Extract the (X, Y) coordinate from the center of the cell holding the provided text.  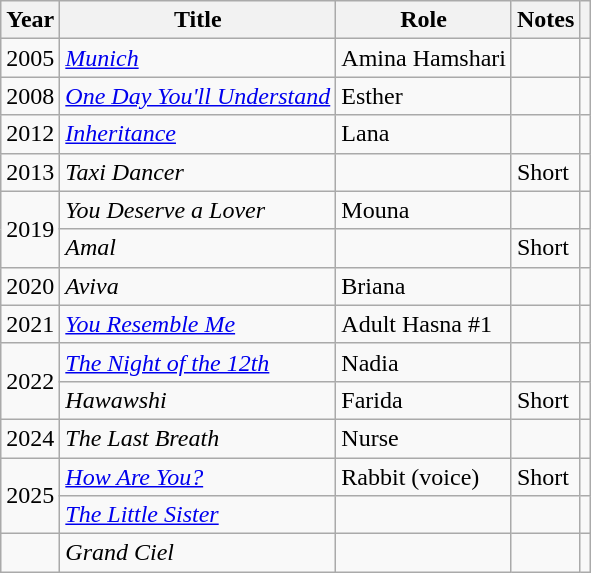
Lana (424, 134)
Briana (424, 286)
2022 (30, 381)
Year (30, 20)
2020 (30, 286)
Nadia (424, 362)
Amal (198, 248)
Mouna (424, 210)
The Night of the 12th (198, 362)
Title (198, 20)
You Resemble Me (198, 324)
Inheritance (198, 134)
How Are You? (198, 477)
The Last Breath (198, 438)
Nurse (424, 438)
Aviva (198, 286)
The Little Sister (198, 515)
Taxi Dancer (198, 172)
Amina Hamshari (424, 58)
Adult Hasna #1 (424, 324)
One Day You'll Understand (198, 96)
Farida (424, 400)
Hawawshi (198, 400)
2019 (30, 229)
2012 (30, 134)
2024 (30, 438)
Role (424, 20)
2008 (30, 96)
2013 (30, 172)
You Deserve a Lover (198, 210)
2005 (30, 58)
Rabbit (voice) (424, 477)
Esther (424, 96)
Notes (545, 20)
Munich (198, 58)
Grand Ciel (198, 553)
2025 (30, 496)
2021 (30, 324)
